Provide the (x, y) coordinate of the cell's center where the given text is located.  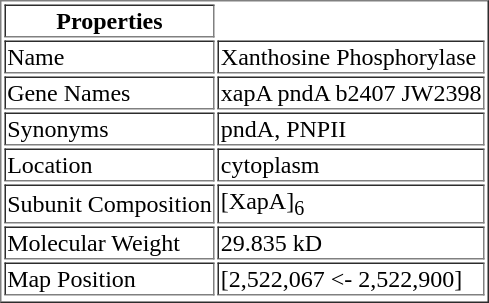
xapA pndA b2407 JW2398 (352, 92)
pndA, PNPII (352, 128)
Subunit Composition (110, 204)
Properties (110, 20)
[2,522,067 <- 2,522,900] (352, 280)
[XapA]6 (352, 204)
Map Position (110, 280)
Synonyms (110, 128)
Molecular Weight (110, 244)
Gene Names (110, 92)
29.835 kD (352, 244)
Location (110, 164)
Name (110, 56)
Xanthosine Phosphorylase (352, 56)
cytoplasm (352, 164)
